Return (x, y) of the center of cell containing provided text 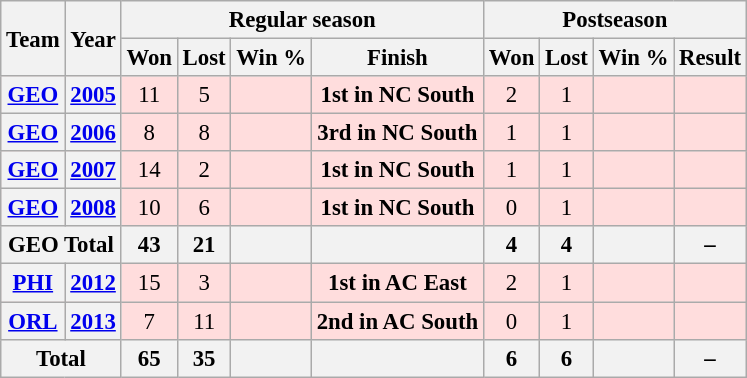
Postseason (614, 20)
2006 (93, 133)
2nd in AC South (397, 321)
PHI (33, 283)
GEO Total (61, 245)
3 (204, 283)
10 (149, 208)
65 (149, 358)
2007 (93, 170)
2005 (93, 95)
ORL (33, 321)
2012 (93, 283)
5 (204, 95)
14 (149, 170)
Regular season (302, 20)
Result (710, 58)
35 (204, 358)
2008 (93, 208)
3rd in NC South (397, 133)
Total (61, 358)
Team (33, 38)
15 (149, 283)
2013 (93, 321)
43 (149, 245)
1st in AC East (397, 283)
21 (204, 245)
7 (149, 321)
Year (93, 38)
Finish (397, 58)
